For the text-containing cell, return its midpoint in [X, Y] coordinate format. 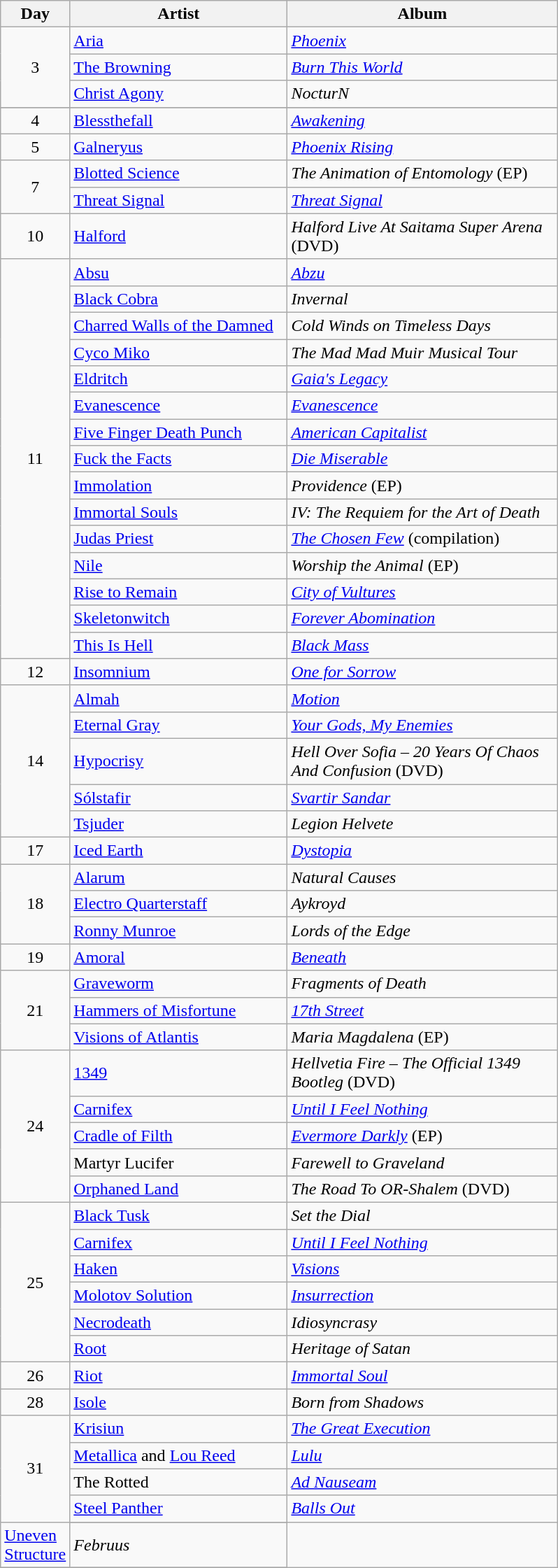
Lulu [422, 1455]
11 [35, 459]
Februus [179, 1545]
IV: The Requiem for the Art of Death [422, 512]
Natural Causes [422, 877]
Five Finger Death Punch [179, 432]
17 [35, 851]
26 [35, 1376]
American Capitalist [422, 432]
Evermore Darkly (EP) [422, 1136]
Ronny Munroe [179, 931]
3 [35, 67]
The Mad Mad Muir Musical Tour [422, 352]
The Chosen Few (compilation) [422, 539]
The Animation of Entomology (EP) [422, 174]
Black Tusk [179, 1215]
Isole [179, 1402]
Judas Priest [179, 539]
28 [35, 1402]
Blotted Science [179, 174]
Immortal Soul [422, 1376]
Riot [179, 1376]
Skeletonwitch [179, 619]
Black Cobra [179, 299]
Tsjuder [179, 824]
Hammers of Misfortune [179, 1010]
Visions [422, 1269]
Dystopia [422, 851]
The Browning [179, 67]
Halford [179, 236]
Invernal [422, 299]
Phoenix [422, 41]
Root [179, 1349]
One for Sorrow [422, 672]
Haken [179, 1269]
Christ Agony [179, 94]
The Great Execution [422, 1429]
Cradle of Filth [179, 1136]
Heritage of Satan [422, 1349]
The Rotted [179, 1482]
Molotov Solution [179, 1296]
Sólstafir [179, 797]
Aykroyd [422, 904]
Black Mass [422, 645]
14 [35, 761]
Forever Abomination [422, 619]
Halford Live At Saitama Super Arena (DVD) [422, 236]
Hellvetia Fire – The Official 1349 Bootleg (DVD) [422, 1073]
Awakening [422, 120]
Burn This World [422, 67]
17th Street [422, 1010]
Hypocrisy [179, 761]
Svartir Sandar [422, 797]
Uneven Structure [35, 1545]
12 [35, 672]
Graveworm [179, 984]
Absu [179, 272]
Hell Over Sofia – 20 Years Of Chaos And Confusion (DVD) [422, 761]
Visions of Atlantis [179, 1037]
Necrodeath [179, 1322]
Metallica and Lou Reed [179, 1455]
Immolation [179, 486]
Maria Magdalena (EP) [422, 1037]
7 [35, 187]
Your Gods, My Enemies [422, 725]
21 [35, 1010]
Ad Nauseam [422, 1482]
Insurrection [422, 1296]
Album [422, 14]
Farewell to Graveland [422, 1162]
Nile [179, 565]
18 [35, 904]
Cyco Miko [179, 352]
19 [35, 957]
Phoenix Rising [422, 147]
Legion Helvete [422, 824]
Born from Shadows [422, 1402]
Eternal Gray [179, 725]
Providence (EP) [422, 486]
Fragments of Death [422, 984]
NocturN [422, 94]
Krisiun [179, 1429]
Iced Earth [179, 851]
Galneryus [179, 147]
Steel Panther [179, 1509]
Blessthefall [179, 120]
Die Miserable [422, 459]
1349 [179, 1073]
Eldritch [179, 379]
31 [35, 1469]
Electro Quarterstaff [179, 904]
Day [35, 14]
Rise to Remain [179, 592]
Immortal Souls [179, 512]
Martyr Lucifer [179, 1162]
City of Vultures [422, 592]
Set the Dial [422, 1215]
The Road To OR-Shalem (DVD) [422, 1189]
5 [35, 147]
25 [35, 1282]
This Is Hell [179, 645]
Amoral [179, 957]
Almah [179, 698]
Beneath [422, 957]
Gaia's Legacy [422, 379]
10 [35, 236]
Aria [179, 41]
Fuck the Facts [179, 459]
Cold Winds on Timeless Days [422, 325]
Orphaned Land [179, 1189]
Idiosyncrasy [422, 1322]
4 [35, 120]
Charred Walls of the Damned [179, 325]
24 [35, 1126]
Motion [422, 698]
Insomnium [179, 672]
Alarum [179, 877]
Balls Out [422, 1509]
Worship the Animal (EP) [422, 565]
Abzu [422, 272]
Artist [179, 14]
Lords of the Edge [422, 931]
